Provide the (X, Y) coordinate of the cell's center where the given text is located.  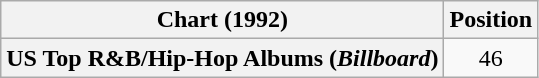
US Top R&B/Hip-Hop Albums (Billboard) (222, 58)
Position (491, 20)
46 (491, 58)
Chart (1992) (222, 20)
